Provide the [X, Y] coordinate of the cell's center where the given text is located.  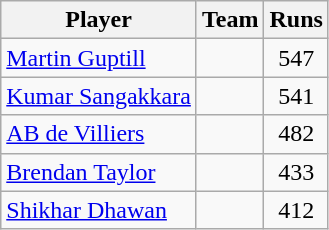
Kumar Sangakkara [99, 96]
Martin Guptill [99, 58]
541 [296, 96]
Brendan Taylor [99, 172]
Player [99, 20]
482 [296, 134]
412 [296, 210]
433 [296, 172]
AB de Villiers [99, 134]
Runs [296, 20]
547 [296, 58]
Shikhar Dhawan [99, 210]
Team [230, 20]
